Pinpoint the cell where the given text exists, returning its (x, y) midpoint coordinate. 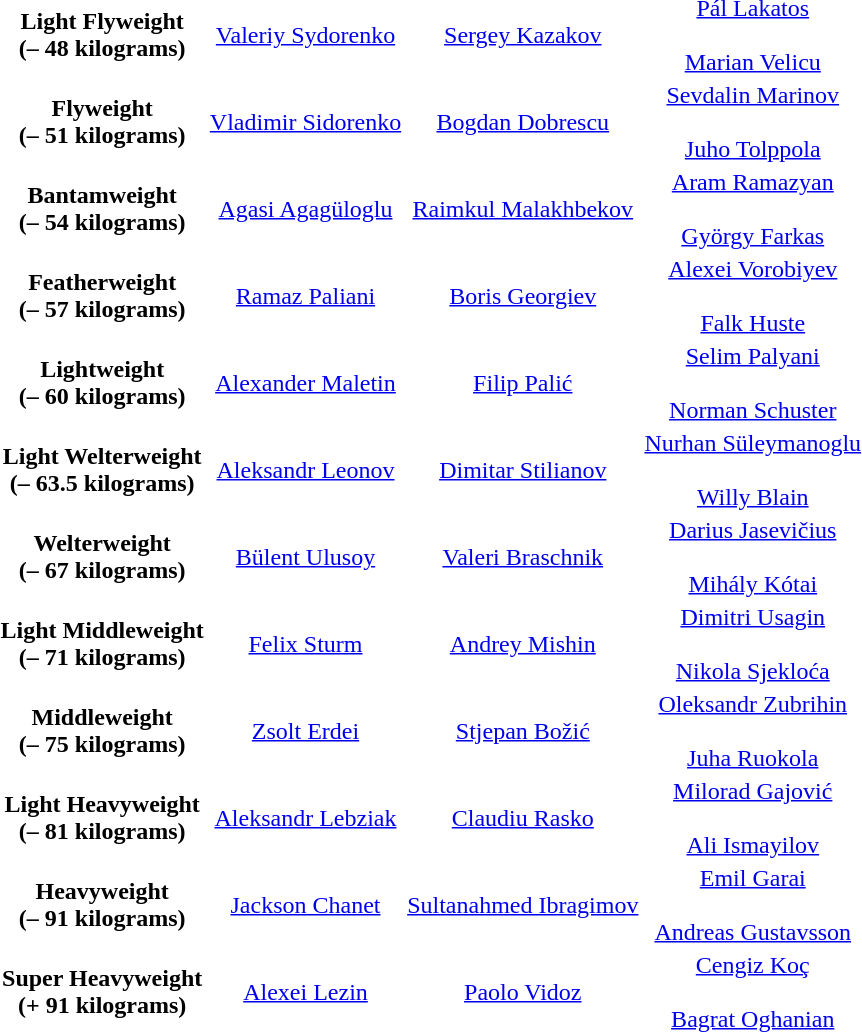
Dimitar Stilianov (523, 470)
Claudiu Rasko (523, 818)
Andrey Mishin (523, 644)
Alexander Maletin (305, 383)
Vladimir Sidorenko (305, 122)
Bogdan Dobrescu (523, 122)
Aleksandr Lebziak (305, 818)
Felix Sturm (305, 644)
Sultanahmed Ibragimov (523, 905)
Agasi Agagüloglu (305, 209)
Raimkul Malakhbekov (523, 209)
Boris Georgiev (523, 296)
Stjepan Božić (523, 731)
Ramaz Paliani (305, 296)
Valeri Braschnik (523, 557)
Zsolt Erdei (305, 731)
Jackson Chanet (305, 905)
Bülent Ulusoy (305, 557)
Filip Palić (523, 383)
Aleksandr Leonov (305, 470)
